Identify which cell holds the provided text, then report its [x, y] central coordinate. 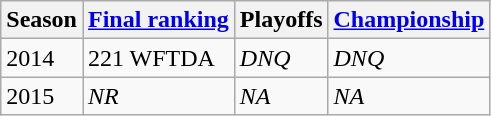
221 WFTDA [158, 58]
NR [158, 96]
Season [42, 20]
Playoffs [281, 20]
2015 [42, 96]
Final ranking [158, 20]
Championship [409, 20]
2014 [42, 58]
